Extract the [x, y] coordinate from the center of the cell holding the provided text.  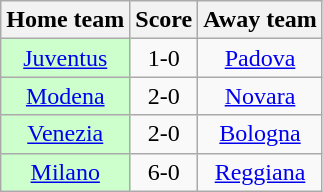
Reggiana [260, 172]
1-0 [164, 58]
Padova [260, 58]
Modena [66, 96]
Venezia [66, 134]
Away team [260, 20]
Milano [66, 172]
Bologna [260, 134]
Novara [260, 96]
6-0 [164, 172]
Home team [66, 20]
Juventus [66, 58]
Score [164, 20]
